Find where the given text appears and provide that cell's center as [X, Y] coordinate. 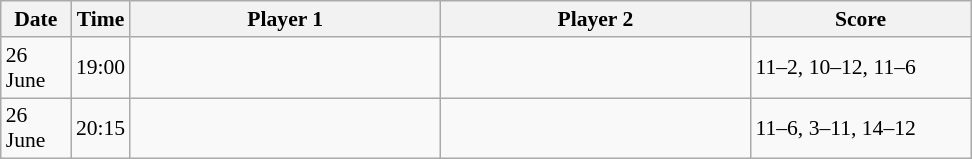
11–6, 3–11, 14–12 [860, 128]
Date [36, 19]
Player 1 [285, 19]
Time [100, 19]
19:00 [100, 68]
11–2, 10–12, 11–6 [860, 68]
20:15 [100, 128]
Score [860, 19]
Player 2 [595, 19]
